For the text-containing cell, return its midpoint in (x, y) coordinate format. 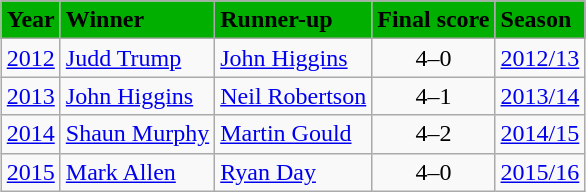
4–1 (434, 96)
Shaun Murphy (137, 134)
2014 (30, 134)
Neil Robertson (294, 96)
Martin Gould (294, 134)
2012 (30, 58)
Mark Allen (137, 172)
2012/13 (540, 58)
Winner (137, 20)
2013 (30, 96)
4–2 (434, 134)
2015/16 (540, 172)
Season (540, 20)
2015 (30, 172)
Runner-up (294, 20)
Year (30, 20)
2014/15 (540, 134)
Final score (434, 20)
2013/14 (540, 96)
Judd Trump (137, 58)
Ryan Day (294, 172)
